Output the (X, Y) coordinate of the center of the cell containing the given text.  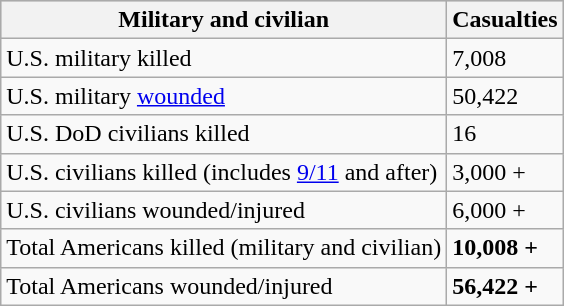
6,000 + (505, 210)
Military and civilian (224, 20)
3,000 + (505, 172)
U.S. DoD civilians killed (224, 134)
U.S. civilians wounded/injured (224, 210)
16 (505, 134)
Casualties (505, 20)
U.S. civilians killed (includes 9/11 and after) (224, 172)
56,422 + (505, 286)
Total Americans killed (military and civilian) (224, 248)
U.S. military wounded (224, 96)
50,422 (505, 96)
Total Americans wounded/injured (224, 286)
U.S. military killed (224, 58)
10,008 + (505, 248)
7,008 (505, 58)
